Determine the (X, Y) coordinate at the center of the cell enclosing the given text.  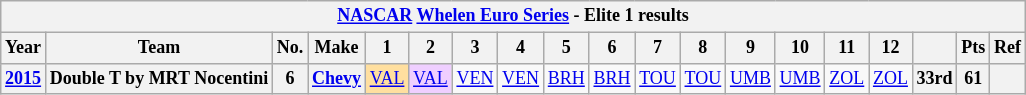
8 (702, 48)
9 (751, 48)
Team (158, 48)
Make (337, 48)
Year (24, 48)
3 (475, 48)
61 (974, 78)
1 (386, 48)
2015 (24, 78)
10 (800, 48)
2 (430, 48)
33rd (934, 78)
NASCAR Whelen Euro Series - Elite 1 results (514, 16)
Chevy (337, 78)
11 (847, 48)
Pts (974, 48)
5 (566, 48)
4 (521, 48)
No. (290, 48)
7 (658, 48)
Ref (1008, 48)
12 (891, 48)
Double T by MRT Nocentini (158, 78)
